Capture the cell that displays the provided text and extract its (x, y) central coordinate. 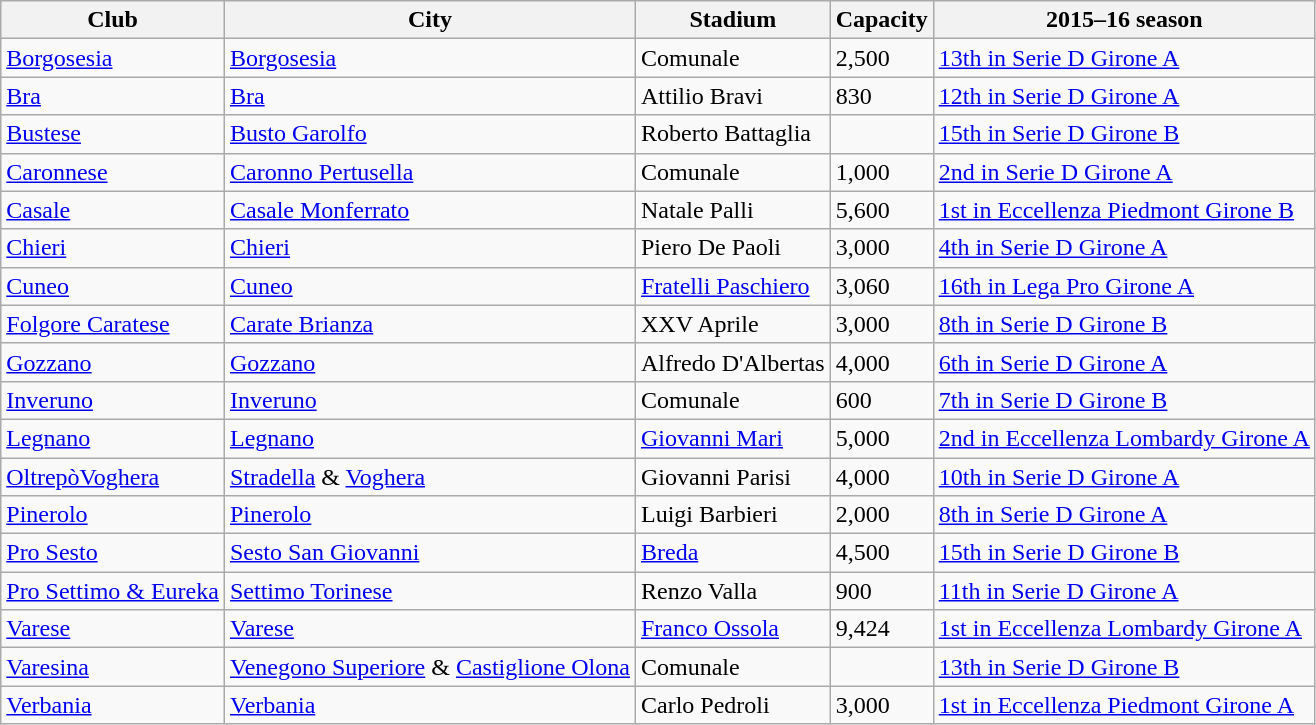
3,060 (882, 286)
11th in Serie D Girone A (1124, 591)
Franco Ossola (732, 629)
Folgore Caratese (113, 324)
1st in Eccellenza Piedmont Girone A (1124, 705)
830 (882, 96)
16th in Lega Pro Girone A (1124, 286)
Breda (732, 553)
12th in Serie D Girone A (1124, 96)
4th in Serie D Girone A (1124, 248)
Fratelli Paschiero (732, 286)
2,500 (882, 58)
Roberto Battaglia (732, 134)
Renzo Valla (732, 591)
Sesto San Giovanni (430, 553)
Varesina (113, 667)
Settimo Torinese (430, 591)
8th in Serie D Girone A (1124, 515)
2015–16 season (1124, 20)
10th in Serie D Girone A (1124, 477)
Luigi Barbieri (732, 515)
Alfredo D'Albertas (732, 362)
7th in Serie D Girone B (1124, 400)
Carate Brianza (430, 324)
OltrepòVoghera (113, 477)
2,000 (882, 515)
5,600 (882, 210)
Club (113, 20)
2nd in Eccellenza Lombardy Girone A (1124, 438)
Pro Settimo & Eureka (113, 591)
1,000 (882, 172)
13th in Serie D Girone B (1124, 667)
1st in Eccellenza Piedmont Girone B (1124, 210)
4,500 (882, 553)
Piero De Paoli (732, 248)
Caronno Pertusella (430, 172)
Caronnese (113, 172)
Attilio Bravi (732, 96)
XXV Aprile (732, 324)
8th in Serie D Girone B (1124, 324)
900 (882, 591)
Casale Monferrato (430, 210)
Busto Garolfo (430, 134)
2nd in Serie D Girone A (1124, 172)
Stradella & Voghera (430, 477)
Pro Sesto (113, 553)
5,000 (882, 438)
13th in Serie D Girone A (1124, 58)
9,424 (882, 629)
1st in Eccellenza Lombardy Girone A (1124, 629)
600 (882, 400)
Venegono Superiore & Castiglione Olona (430, 667)
Natale Palli (732, 210)
Capacity (882, 20)
Giovanni Parisi (732, 477)
City (430, 20)
Casale (113, 210)
Carlo Pedroli (732, 705)
Stadium (732, 20)
6th in Serie D Girone A (1124, 362)
Bustese (113, 134)
Giovanni Mari (732, 438)
